Provide the (X, Y) coordinate of the cell's center where the given text is located.  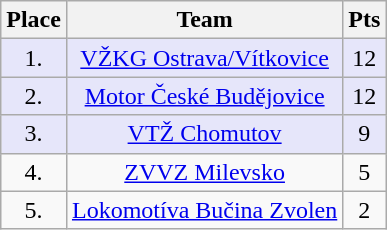
1. (34, 58)
3. (34, 134)
2. (34, 96)
VTŽ Chomutov (204, 134)
Place (34, 20)
Lokomotíva Bučina Zvolen (204, 210)
2 (364, 210)
Team (204, 20)
Motor České Budějovice (204, 96)
5 (364, 172)
Pts (364, 20)
9 (364, 134)
ZVVZ Milevsko (204, 172)
5. (34, 210)
VŽKG Ostrava/Vítkovice (204, 58)
4. (34, 172)
